Pinpoint the cell where the given text exists, returning its [X, Y] midpoint coordinate. 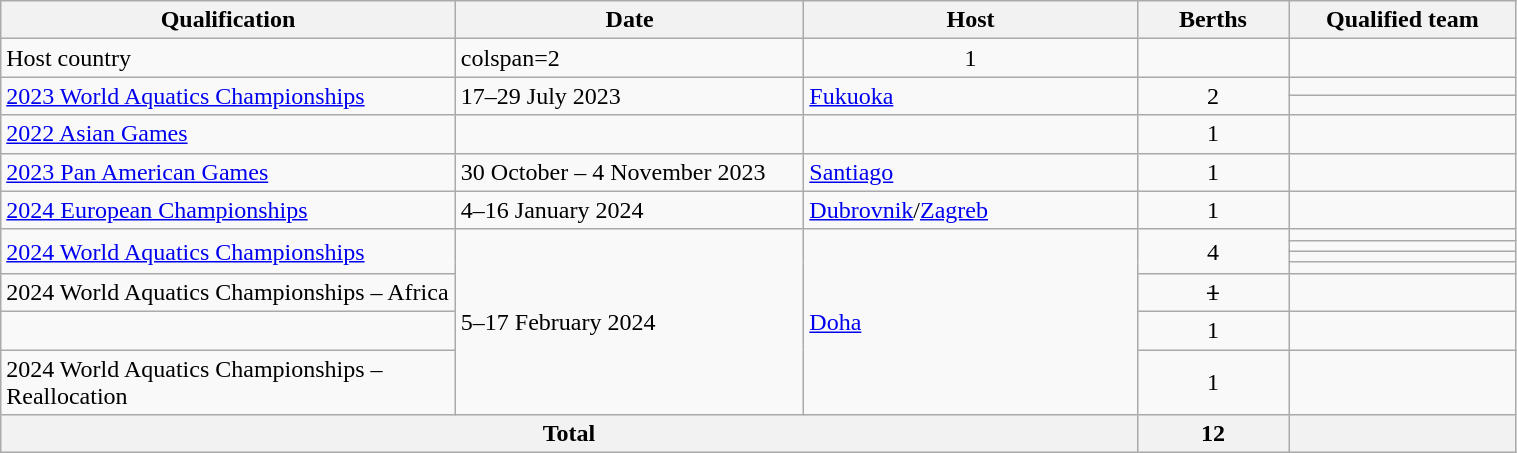
5–17 February 2024 [629, 322]
2023 World Aquatics Championships [228, 96]
2024 World Aquatics Championships – Africa [228, 292]
2023 Pan American Games [228, 172]
Dubrovnik/Zagreb [970, 210]
17–29 July 2023 [629, 96]
colspan=2 [629, 58]
Date [629, 20]
2 [1213, 96]
2024 European Championships [228, 210]
2024 World Aquatics Championships [228, 251]
Qualification [228, 20]
Fukuoka [970, 96]
Total [569, 434]
12 [1213, 434]
Doha [970, 322]
2022 Asian Games [228, 134]
Berths [1213, 20]
4 [1213, 251]
Santiago [970, 172]
2024 World Aquatics Championships – Reallocation [228, 382]
4–16 January 2024 [629, 210]
Qualified team [1402, 20]
30 October – 4 November 2023 [629, 172]
Host country [228, 58]
Host [970, 20]
